Return [X, Y] of the center of cell containing provided text 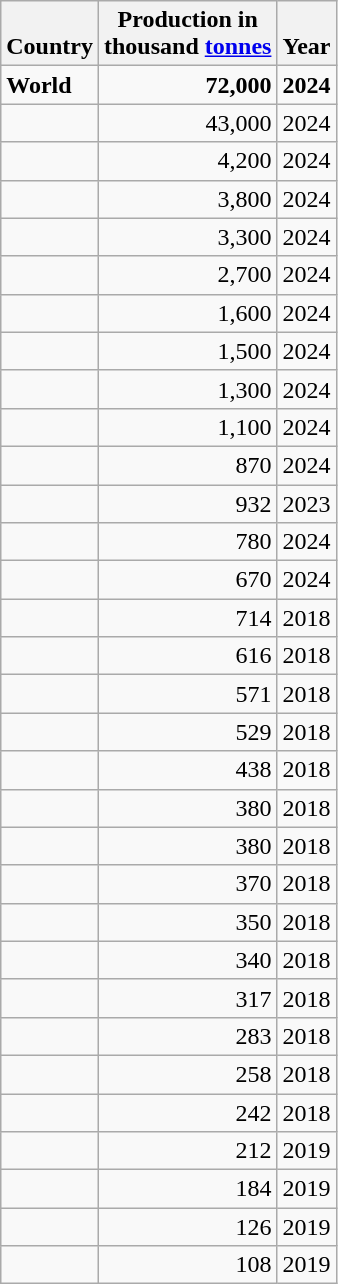
932 [187, 503]
283 [187, 1036]
212 [187, 1151]
Production inthousand tonnes [187, 34]
43,000 [187, 123]
242 [187, 1113]
126 [187, 1227]
3,300 [187, 237]
3,800 [187, 199]
670 [187, 580]
Year [306, 34]
1,300 [187, 389]
317 [187, 998]
870 [187, 465]
438 [187, 770]
108 [187, 1265]
184 [187, 1189]
4,200 [187, 161]
529 [187, 732]
World [50, 85]
780 [187, 542]
714 [187, 618]
370 [187, 884]
1,100 [187, 427]
616 [187, 656]
340 [187, 960]
258 [187, 1074]
350 [187, 922]
72,000 [187, 85]
571 [187, 694]
2,700 [187, 275]
1,600 [187, 313]
2023 [306, 503]
1,500 [187, 351]
Country [50, 34]
